Return the (X, Y) coordinate for the center point of the cell that contains the specified text.  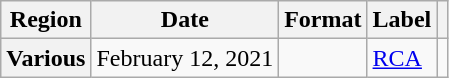
Format (323, 20)
Date (185, 20)
Label (402, 20)
RCA (402, 58)
Region (46, 20)
Various (46, 58)
February 12, 2021 (185, 58)
